Return the (x, y) coordinate for the center point of the cell that contains the specified text.  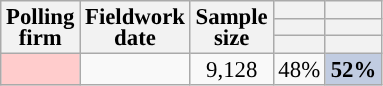
Samplesize (232, 28)
48% (299, 70)
Fieldworkdate (136, 28)
Pollingfirm (40, 28)
9,128 (232, 70)
52% (353, 70)
